Determine the (X, Y) coordinate at the center of the cell enclosing the given text.  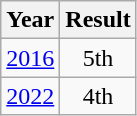
Year (30, 20)
Result (98, 20)
2022 (30, 96)
4th (98, 96)
2016 (30, 58)
5th (98, 58)
